Return (x, y) of the center of cell containing provided text 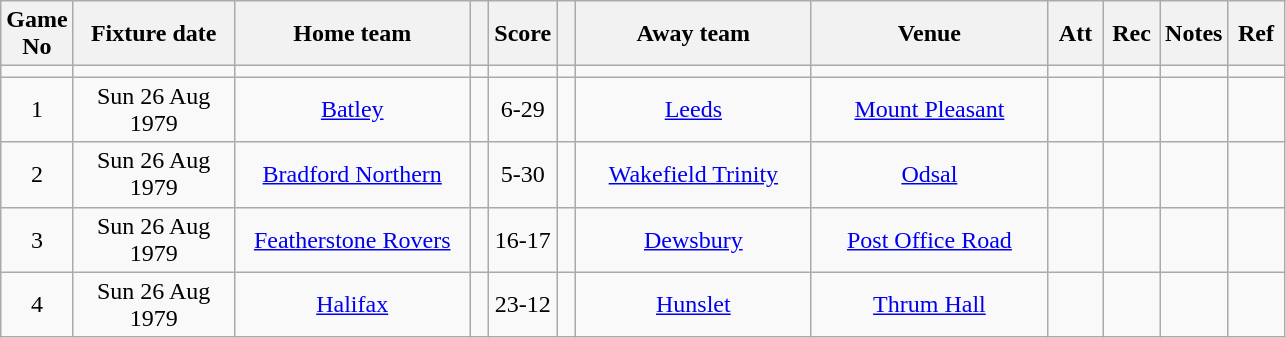
Halifax (352, 304)
Att (1075, 34)
4 (37, 304)
Batley (352, 110)
6-29 (523, 110)
1 (37, 110)
Dewsbury (693, 240)
Mount Pleasant (929, 110)
Post Office Road (929, 240)
5-30 (523, 174)
Bradford Northern (352, 174)
Thrum Hall (929, 304)
Ref (1256, 34)
Home team (352, 34)
Wakefield Trinity (693, 174)
Featherstone Rovers (352, 240)
Fixture date (154, 34)
Rec (1132, 34)
Score (523, 34)
Odsal (929, 174)
Game No (37, 34)
Hunslet (693, 304)
16-17 (523, 240)
2 (37, 174)
3 (37, 240)
23-12 (523, 304)
Notes (1194, 34)
Away team (693, 34)
Venue (929, 34)
Leeds (693, 110)
